Scan for the cell matching the given text and deliver its [X, Y] coordinate at center. 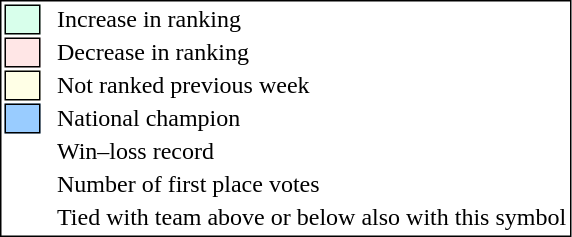
Not ranked previous week [312, 85]
Number of first place votes [312, 185]
Win–loss record [312, 151]
National champion [312, 119]
Tied with team above or below also with this symbol [312, 217]
Increase in ranking [312, 19]
Decrease in ranking [312, 53]
